Provide the (x, y) coordinate of the cell's center where the given text is located.  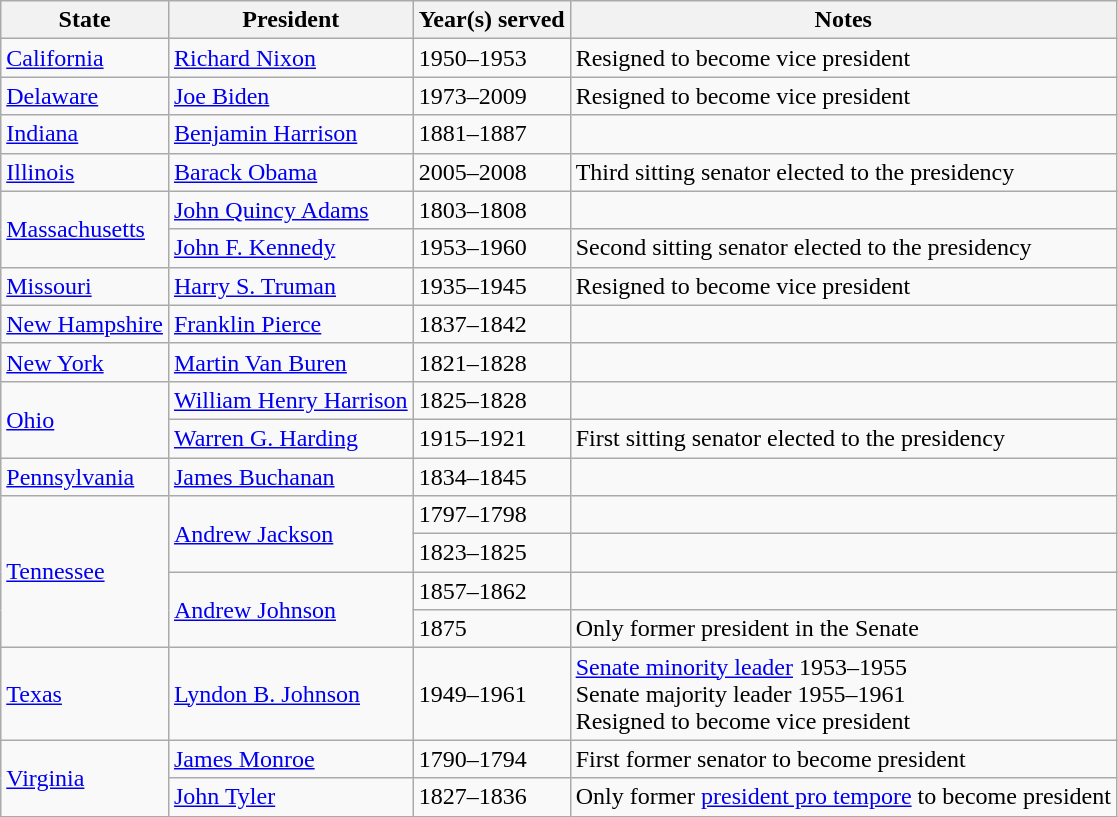
Joe Biden (290, 96)
Illinois (85, 172)
James Buchanan (290, 477)
1827–1836 (492, 797)
2005–2008 (492, 172)
New York (85, 362)
1950–1953 (492, 58)
Only former president in the Senate (843, 629)
California (85, 58)
Warren G. Harding (290, 438)
Senate minority leader 1953–1955Senate majority leader 1955–1961Resigned to become vice president (843, 694)
1949–1961 (492, 694)
John F. Kennedy (290, 248)
1953–1960 (492, 248)
Massachusetts (85, 229)
President (290, 20)
Texas (85, 694)
Indiana (85, 134)
Richard Nixon (290, 58)
Only former president pro tempore to become president (843, 797)
Third sitting senator elected to the presidency (843, 172)
Year(s) served (492, 20)
1935–1945 (492, 286)
John Tyler (290, 797)
1875 (492, 629)
1881–1887 (492, 134)
Notes (843, 20)
John Quincy Adams (290, 210)
First former senator to become president (843, 759)
1857–1862 (492, 591)
Barack Obama (290, 172)
State (85, 20)
Virginia (85, 778)
1834–1845 (492, 477)
1797–1798 (492, 515)
1825–1828 (492, 400)
Andrew Jackson (290, 534)
Pennsylvania (85, 477)
1790–1794 (492, 759)
William Henry Harrison (290, 400)
Lyndon B. Johnson (290, 694)
1803–1808 (492, 210)
Second sitting senator elected to the presidency (843, 248)
Harry S. Truman (290, 286)
Delaware (85, 96)
Martin Van Buren (290, 362)
1821–1828 (492, 362)
1823–1825 (492, 553)
James Monroe (290, 759)
Ohio (85, 419)
1837–1842 (492, 324)
New Hampshire (85, 324)
Benjamin Harrison (290, 134)
1915–1921 (492, 438)
Tennessee (85, 572)
Franklin Pierce (290, 324)
1973–2009 (492, 96)
Missouri (85, 286)
First sitting senator elected to the presidency (843, 438)
Andrew Johnson (290, 610)
